Extract the (x, y) coordinate from the center of the cell holding the provided text.  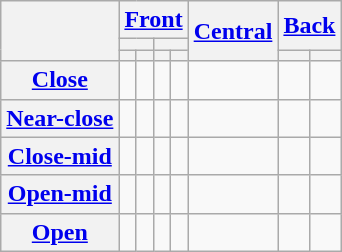
Close (60, 80)
Back (310, 26)
Near-close (60, 118)
Open-mid (60, 194)
Open (60, 232)
Front (154, 20)
Central (233, 31)
Close-mid (60, 156)
